Detect which cell encompasses the target text, then output its (X, Y) center coordinate. 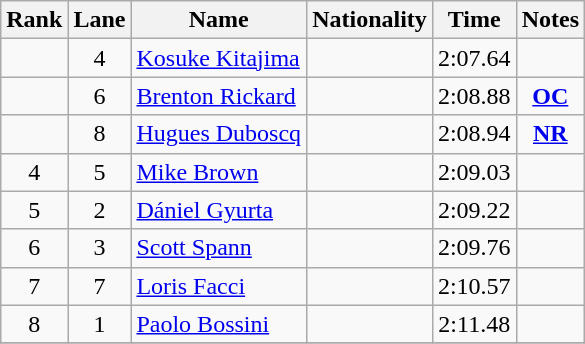
Paolo Bossini (219, 324)
2 (100, 210)
3 (100, 248)
2:09.22 (474, 210)
2:08.94 (474, 134)
Time (474, 20)
Loris Facci (219, 286)
Kosuke Kitajima (219, 58)
Scott Spann (219, 248)
2:09.03 (474, 172)
1 (100, 324)
Rank (34, 20)
Nationality (370, 20)
2:07.64 (474, 58)
Dániel Gyurta (219, 210)
NR (550, 134)
Mike Brown (219, 172)
Brenton Rickard (219, 96)
Lane (100, 20)
2:08.88 (474, 96)
2:10.57 (474, 286)
2:09.76 (474, 248)
OC (550, 96)
Notes (550, 20)
2:11.48 (474, 324)
Hugues Duboscq (219, 134)
Name (219, 20)
